Pinpoint the cell where the given text exists, returning its [X, Y] midpoint coordinate. 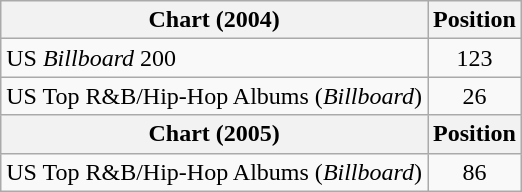
123 [475, 58]
Chart (2004) [214, 20]
26 [475, 96]
86 [475, 172]
US Billboard 200 [214, 58]
Chart (2005) [214, 134]
